Return the [X, Y] coordinate for the center point of the cell that contains the specified text.  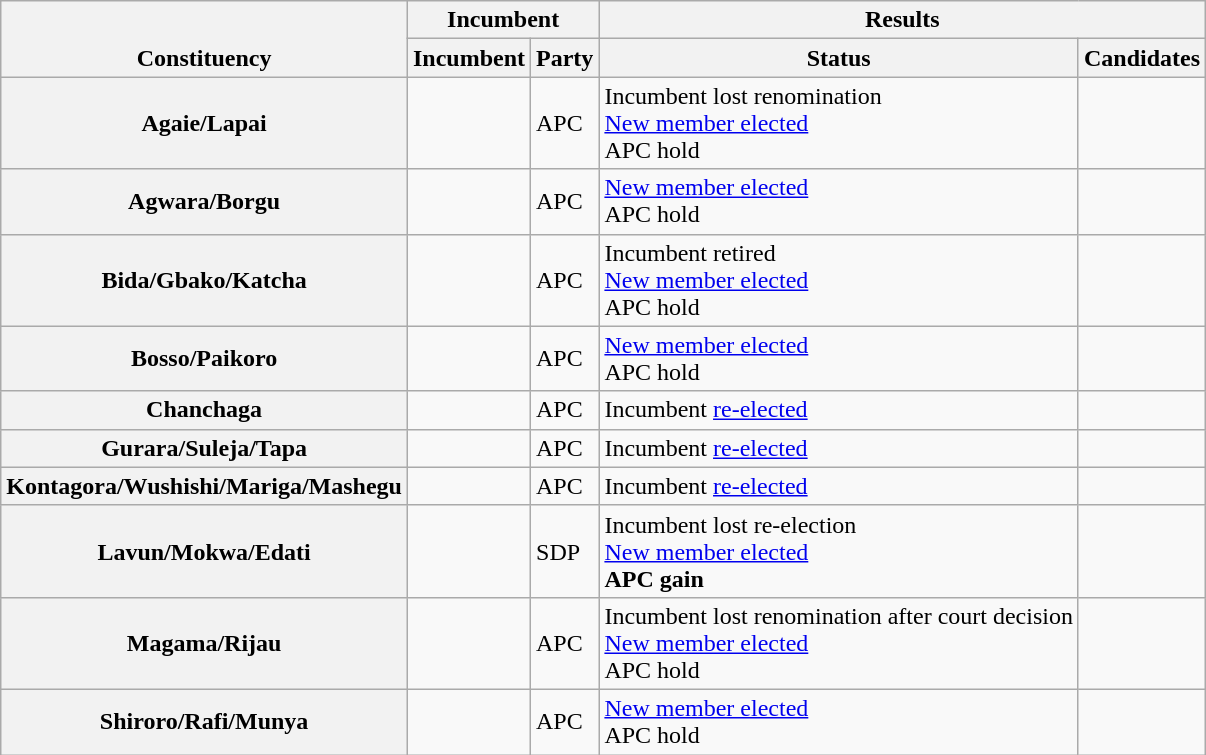
Lavun/Mokwa/Edati [204, 551]
SDP [565, 551]
Incumbent lost renomination after court decisionNew member electedAPC hold [839, 643]
Bosso/Paikoro [204, 358]
Incumbent lost re-electionNew member electedAPC gain [839, 551]
Incumbent lost renominationNew member electedAPC hold [839, 123]
Results [902, 20]
Status [839, 58]
Kontagora/Wushishi/Mariga/Mashegu [204, 486]
Shiroro/Rafi/Munya [204, 722]
Magama/Rijau [204, 643]
Incumbent retiredNew member electedAPC hold [839, 280]
Agaie/Lapai [204, 123]
Candidates [1142, 58]
Gurara/Suleja/Tapa [204, 448]
Agwara/Borgu [204, 202]
Party [565, 58]
Bida/Gbako/Katcha [204, 280]
Constituency [204, 39]
Chanchaga [204, 410]
